Extract the [x, y] coordinate from the center of the cell holding the provided text.  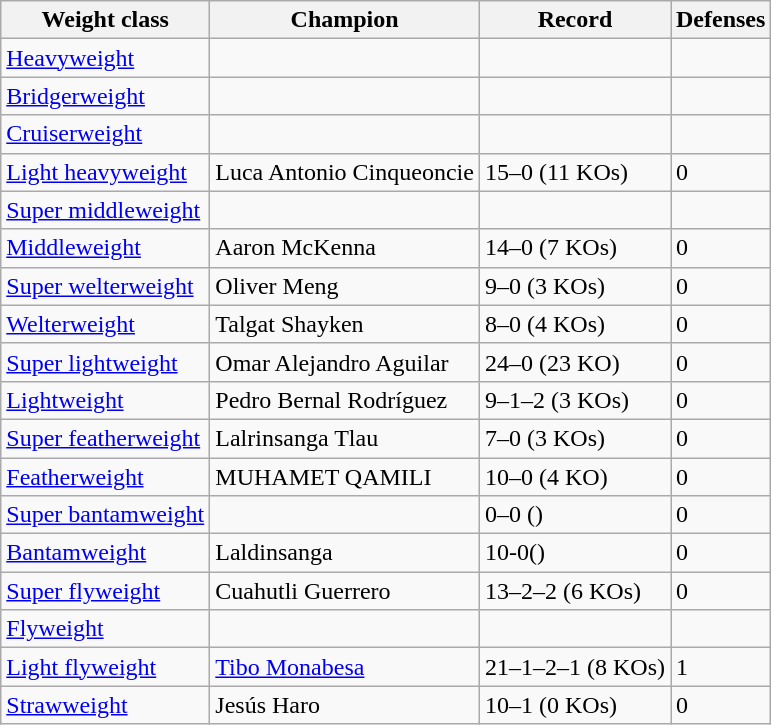
Laldinsanga [345, 553]
10-0() [574, 553]
8–0 (4 KOs) [574, 324]
Strawweight [106, 705]
Bantamweight [106, 553]
Tibo Monabesa [345, 667]
14–0 (7 KOs) [574, 248]
Flyweight [106, 629]
Super flyweight [106, 591]
Champion [345, 20]
Welterweight [106, 324]
Oliver Meng [345, 286]
Pedro Bernal Rodríguez [345, 400]
Lightweight [106, 400]
Omar Alejandro Aguilar [345, 362]
Light flyweight [106, 667]
Aaron McKenna [345, 248]
0–0 () [574, 515]
15–0 (11 KOs) [574, 172]
Super middleweight [106, 210]
Super welterweight [106, 286]
13–2–2 (6 KOs) [574, 591]
Lalrinsanga Tlau [345, 438]
Talgat Shayken [345, 324]
Super lightweight [106, 362]
Defenses [720, 20]
9–0 (3 KOs) [574, 286]
10–1 (0 KOs) [574, 705]
Heavyweight [106, 58]
21–1–2–1 (8 KOs) [574, 667]
Featherweight [106, 477]
7–0 (3 KOs) [574, 438]
Cruiserweight [106, 134]
Weight class [106, 20]
Light heavyweight [106, 172]
Record [574, 20]
Bridgerweight [106, 96]
MUHAMET QAMILI [345, 477]
1 [720, 667]
Jesús Haro [345, 705]
9–1–2 (3 KOs) [574, 400]
Middleweight [106, 248]
Super bantamweight [106, 515]
24–0 (23 KO) [574, 362]
Luca Antonio Cinqueoncie [345, 172]
Cuahutli Guerrero [345, 591]
10–0 (4 KO) [574, 477]
Super featherweight [106, 438]
